Extract the (x, y) coordinate from the center of the cell holding the provided text.  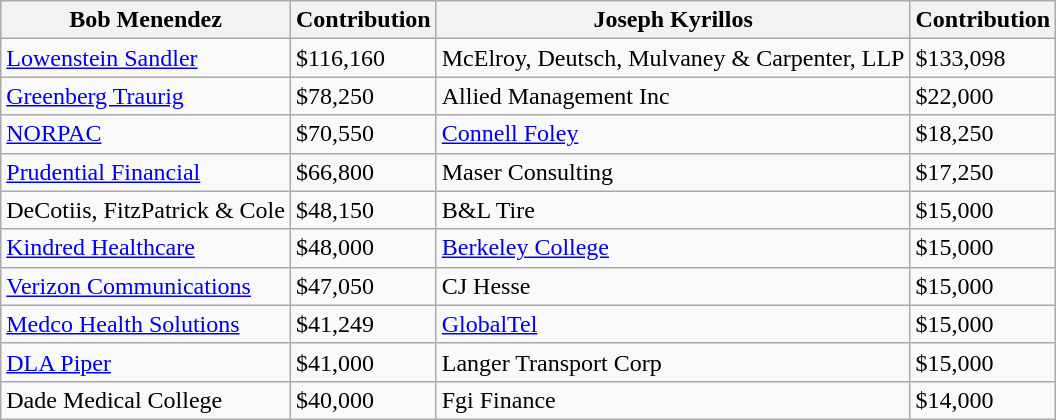
DLA Piper (146, 362)
$66,800 (363, 172)
Greenberg Traurig (146, 96)
$40,000 (363, 400)
Connell Foley (673, 134)
Allied Management Inc (673, 96)
$14,000 (983, 400)
McElroy, Deutsch, Mulvaney & Carpenter, LLP (673, 58)
$78,250 (363, 96)
$41,249 (363, 324)
GlobalTel (673, 324)
NORPAC (146, 134)
Lowenstein Sandler (146, 58)
$47,050 (363, 286)
Verizon Communications (146, 286)
$22,000 (983, 96)
Medco Health Solutions (146, 324)
CJ Hesse (673, 286)
B&L Tire (673, 210)
DeCotiis, FitzPatrick & Cole (146, 210)
$116,160 (363, 58)
$133,098 (983, 58)
Langer Transport Corp (673, 362)
Joseph Kyrillos (673, 20)
$17,250 (983, 172)
Fgi Finance (673, 400)
Prudential Financial (146, 172)
$70,550 (363, 134)
$48,150 (363, 210)
Kindred Healthcare (146, 248)
$48,000 (363, 248)
Berkeley College (673, 248)
Bob Menendez (146, 20)
Dade Medical College (146, 400)
Maser Consulting (673, 172)
$41,000 (363, 362)
$18,250 (983, 134)
